Search for the cell housing the specified text and yield its (x, y) center coordinate. 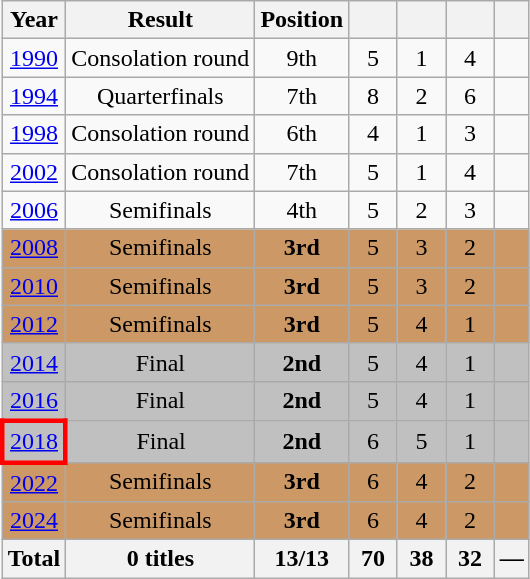
— (512, 559)
38 (422, 559)
Position (302, 20)
Quarterfinals (160, 96)
8 (374, 96)
9th (302, 58)
0 titles (160, 559)
2010 (34, 286)
2016 (34, 401)
13/13 (302, 559)
2002 (34, 172)
Total (34, 559)
70 (374, 559)
Year (34, 20)
2008 (34, 248)
1990 (34, 58)
Result (160, 20)
2014 (34, 362)
2012 (34, 324)
2024 (34, 521)
1998 (34, 134)
1994 (34, 96)
2022 (34, 482)
2018 (34, 442)
32 (470, 559)
2006 (34, 210)
4th (302, 210)
6th (302, 134)
